Return the (x, y) coordinate for the center point of the cell that contains the specified text.  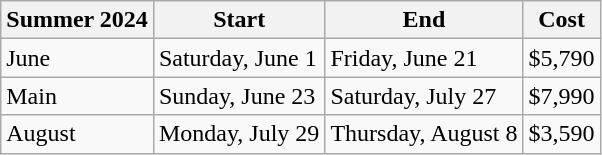
Start (239, 20)
August (78, 134)
Summer 2024 (78, 20)
$3,590 (562, 134)
June (78, 58)
Monday, July 29 (239, 134)
Friday, June 21 (424, 58)
$7,990 (562, 96)
Thursday, August 8 (424, 134)
Sunday, June 23 (239, 96)
Saturday, July 27 (424, 96)
Cost (562, 20)
End (424, 20)
Main (78, 96)
Saturday, June 1 (239, 58)
$5,790 (562, 58)
